Determine the (X, Y) coordinate at the center of the cell enclosing the given text.  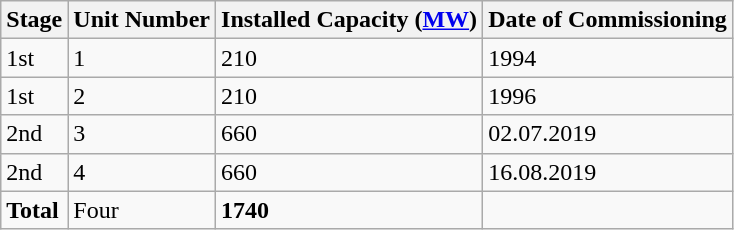
4 (142, 172)
1996 (608, 96)
Stage (34, 20)
1994 (608, 58)
2 (142, 96)
Total (34, 210)
Installed Capacity (MW) (350, 20)
Unit Number (142, 20)
16.08.2019 (608, 172)
02.07.2019 (608, 134)
Date of Commissioning (608, 20)
1740 (350, 210)
3 (142, 134)
1 (142, 58)
Four (142, 210)
